Search for the cell housing the specified text and yield its (x, y) center coordinate. 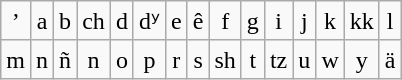
sh (225, 59)
k (330, 21)
’ (16, 21)
u (304, 59)
b (66, 21)
kk (362, 21)
l (390, 21)
o (122, 59)
d (122, 21)
p (149, 59)
dʸ (149, 21)
y (362, 59)
i (278, 21)
g (252, 21)
ñ (66, 59)
ä (390, 59)
w (330, 59)
a (42, 21)
e (176, 21)
ê (198, 21)
t (252, 59)
tz (278, 59)
s (198, 59)
r (176, 59)
m (16, 59)
ch (94, 21)
f (225, 21)
j (304, 21)
